Identify which cell holds the provided text, then report its (X, Y) central coordinate. 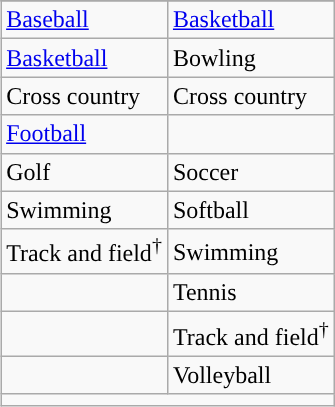
Volleyball (250, 375)
Tennis (250, 293)
Softball (250, 210)
Bowling (250, 58)
Baseball (84, 20)
Soccer (250, 172)
Football (84, 134)
Golf (84, 172)
